Capture the cell that displays the provided text and extract its [x, y] central coordinate. 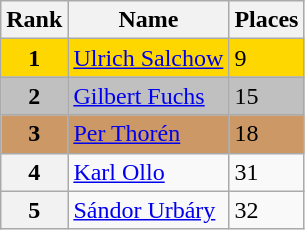
18 [266, 134]
Places [266, 20]
31 [266, 172]
4 [34, 172]
Rank [34, 20]
5 [34, 210]
Sándor Urbáry [148, 210]
3 [34, 134]
32 [266, 210]
1 [34, 58]
Per Thorén [148, 134]
Name [148, 20]
2 [34, 96]
Ulrich Salchow [148, 58]
15 [266, 96]
Karl Ollo [148, 172]
Gilbert Fuchs [148, 96]
9 [266, 58]
